Identify which cell holds the provided text, then report its [X, Y] central coordinate. 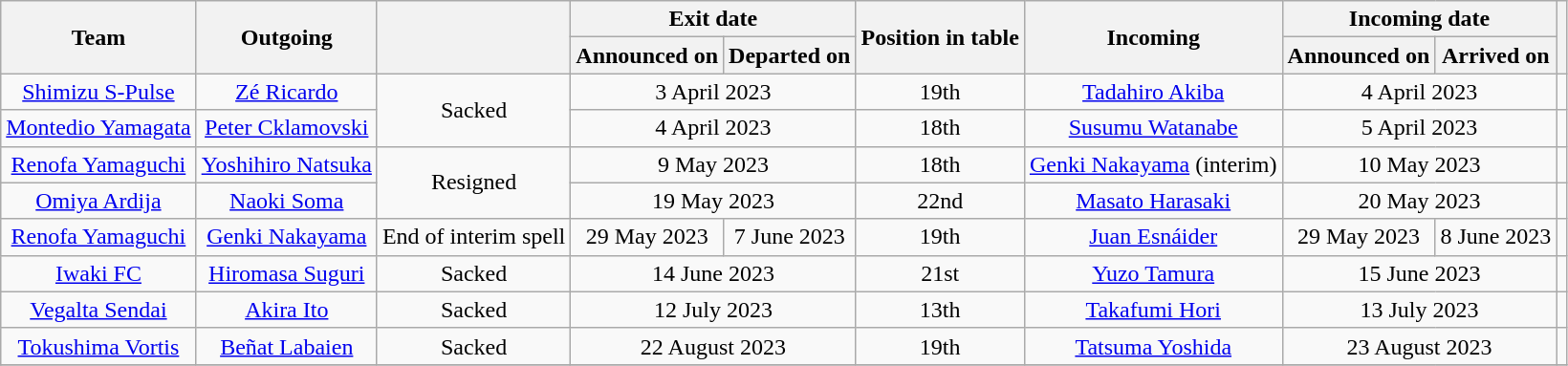
Yoshihiro Natsuka [287, 164]
Tokushima Vortis [98, 346]
Team [98, 37]
Naoki Soma [287, 201]
Tatsuma Yoshida [1153, 346]
12 July 2023 [713, 310]
Takafumi Hori [1153, 310]
20 May 2023 [1419, 201]
Genki Nakayama [287, 237]
Peter Cklamovski [287, 128]
Exit date [713, 19]
Outgoing [287, 37]
Incoming [1153, 37]
Omiya Ardija [98, 201]
9 May 2023 [713, 164]
Tadahiro Akiba [1153, 92]
15 June 2023 [1419, 273]
Beñat Labaien [287, 346]
22 August 2023 [713, 346]
Incoming date [1419, 19]
Position in table [940, 37]
Arrived on [1495, 55]
13 July 2023 [1419, 310]
Masato Harasaki [1153, 201]
19 May 2023 [713, 201]
13th [940, 310]
23 August 2023 [1419, 346]
Susumu Watanabe [1153, 128]
Zé Ricardo [287, 92]
Akira Ito [287, 310]
Iwaki FC [98, 273]
End of interim spell [473, 237]
Yuzo Tamura [1153, 273]
21st [940, 273]
Montedio Yamagata [98, 128]
8 June 2023 [1495, 237]
10 May 2023 [1419, 164]
Genki Nakayama (interim) [1153, 164]
5 April 2023 [1419, 128]
22nd [940, 201]
Shimizu S-Pulse [98, 92]
Juan Esnáider [1153, 237]
14 June 2023 [713, 273]
Vegalta Sendai [98, 310]
3 April 2023 [713, 92]
Departed on [790, 55]
Hiromasa Suguri [287, 273]
Resigned [473, 183]
7 June 2023 [790, 237]
